Return (x, y) of the center of cell containing provided text 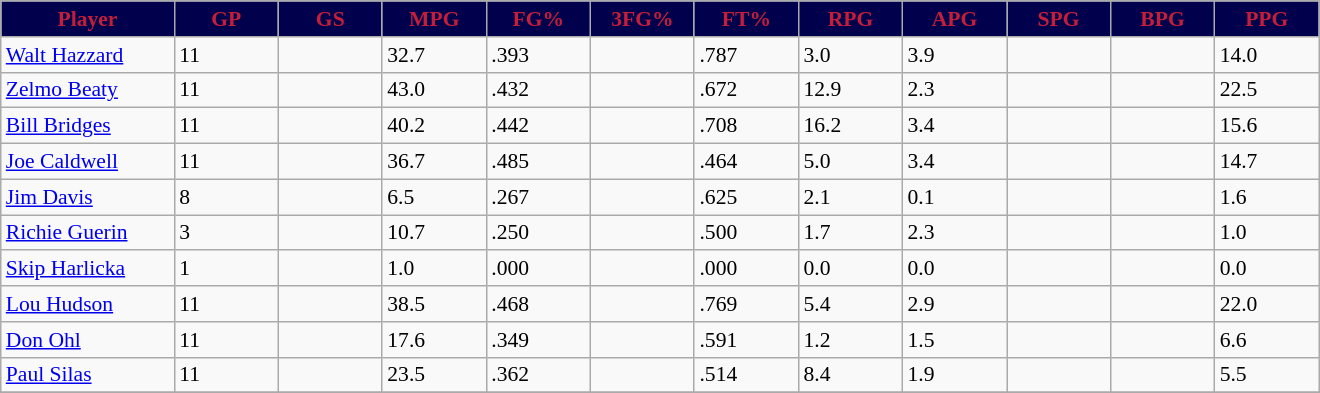
3 (226, 233)
Lou Hudson (88, 304)
Jim Davis (88, 197)
Joe Caldwell (88, 162)
1.2 (850, 340)
Bill Bridges (88, 126)
GS (330, 19)
3FG% (642, 19)
.362 (538, 375)
Don Ohl (88, 340)
5.0 (850, 162)
3.0 (850, 55)
17.6 (434, 340)
32.7 (434, 55)
.468 (538, 304)
10.7 (434, 233)
RPG (850, 19)
14.7 (1267, 162)
8.4 (850, 375)
.672 (746, 90)
FT% (746, 19)
.393 (538, 55)
1.6 (1267, 197)
3.9 (954, 55)
GP (226, 19)
Richie Guerin (88, 233)
40.2 (434, 126)
5.5 (1267, 375)
.625 (746, 197)
36.7 (434, 162)
SPG (1058, 19)
.432 (538, 90)
38.5 (434, 304)
Walt Hazzard (88, 55)
16.2 (850, 126)
.349 (538, 340)
23.5 (434, 375)
.769 (746, 304)
.485 (538, 162)
.250 (538, 233)
APG (954, 19)
.267 (538, 197)
.708 (746, 126)
BPG (1163, 19)
22.5 (1267, 90)
15.6 (1267, 126)
Zelmo Beaty (88, 90)
MPG (434, 19)
.787 (746, 55)
14.0 (1267, 55)
43.0 (434, 90)
.591 (746, 340)
12.9 (850, 90)
5.4 (850, 304)
PPG (1267, 19)
22.0 (1267, 304)
1 (226, 269)
2.9 (954, 304)
0.1 (954, 197)
.442 (538, 126)
.514 (746, 375)
1.7 (850, 233)
.500 (746, 233)
8 (226, 197)
Paul Silas (88, 375)
1.5 (954, 340)
1.9 (954, 375)
Player (88, 19)
2.1 (850, 197)
FG% (538, 19)
6.5 (434, 197)
Skip Harlicka (88, 269)
.464 (746, 162)
6.6 (1267, 340)
